Find where the given text appears and provide that cell's center as [x, y] coordinate. 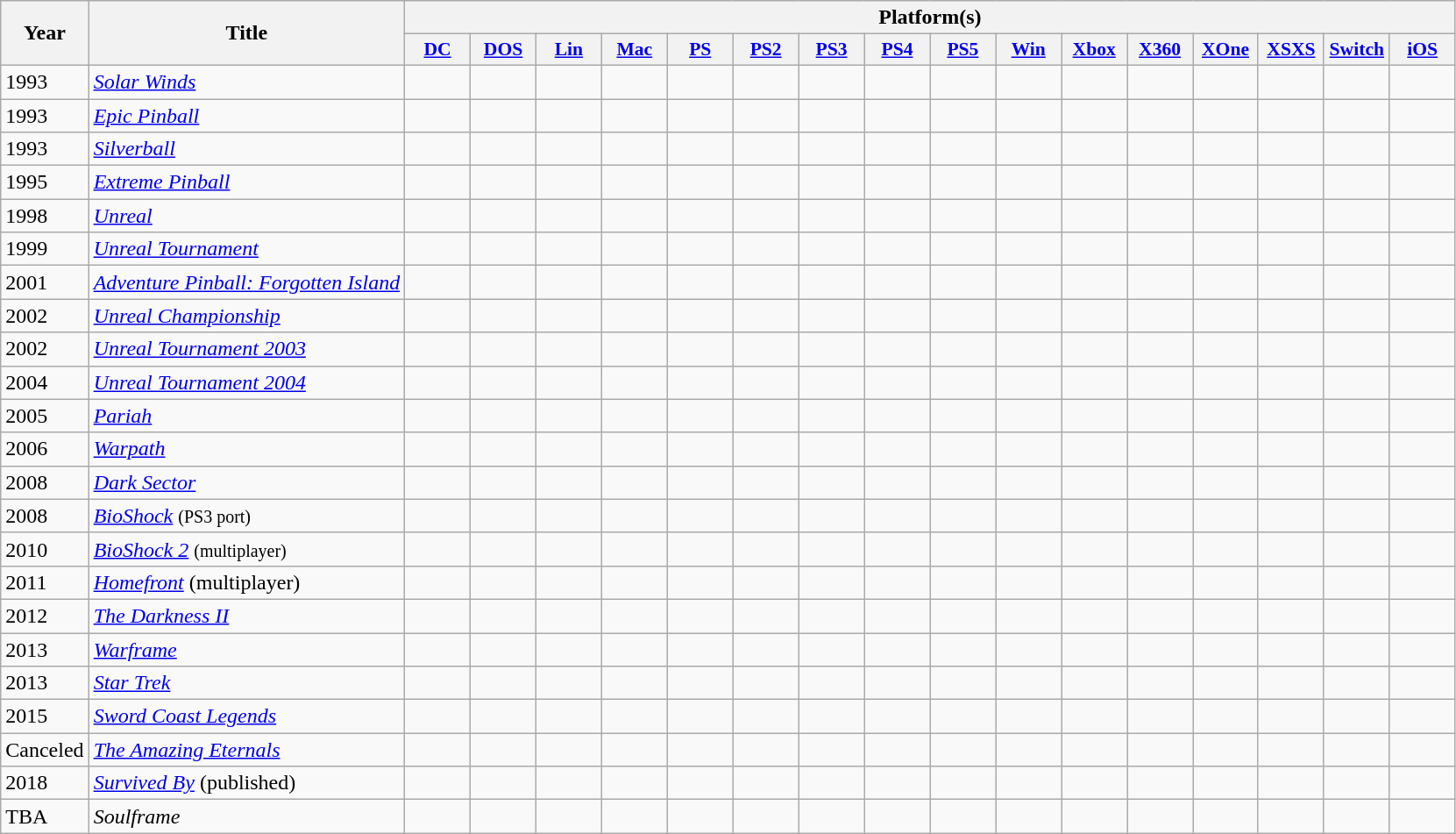
Solar Winds [247, 82]
Win [1029, 50]
Platform(s) [930, 18]
2018 [45, 783]
Homefront (multiplayer) [247, 582]
2015 [45, 716]
DOS [503, 50]
Soulframe [247, 816]
2005 [45, 416]
Warframe [247, 650]
Unreal [247, 216]
DC [438, 50]
PS [700, 50]
Year [45, 33]
Unreal Championship [247, 316]
1999 [45, 249]
iOS [1422, 50]
2006 [45, 449]
Xbox [1094, 50]
Lin [568, 50]
Sword Coast Legends [247, 716]
Survived By (published) [247, 783]
Warpath [247, 449]
Unreal Tournament 2004 [247, 382]
PS4 [898, 50]
Dark Sector [247, 482]
Unreal Tournament [247, 249]
BioShock 2 (multiplayer) [247, 549]
1995 [45, 182]
2012 [45, 616]
XSXS [1290, 50]
PS3 [831, 50]
BioShock (PS3 port) [247, 516]
PS2 [766, 50]
PS5 [962, 50]
2010 [45, 549]
X360 [1161, 50]
Epic Pinball [247, 115]
Pariah [247, 416]
2004 [45, 382]
1998 [45, 216]
Canceled [45, 750]
Silverball [247, 149]
Mac [635, 50]
Adventure Pinball: Forgotten Island [247, 282]
2011 [45, 582]
TBA [45, 816]
The Darkness II [247, 616]
Unreal Tournament 2003 [247, 349]
2001 [45, 282]
Extreme Pinball [247, 182]
Title [247, 33]
XOne [1225, 50]
Star Trek [247, 683]
Switch [1357, 50]
The Amazing Eternals [247, 750]
